Return the (x, y) coordinate for the center point of the cell that contains the specified text.  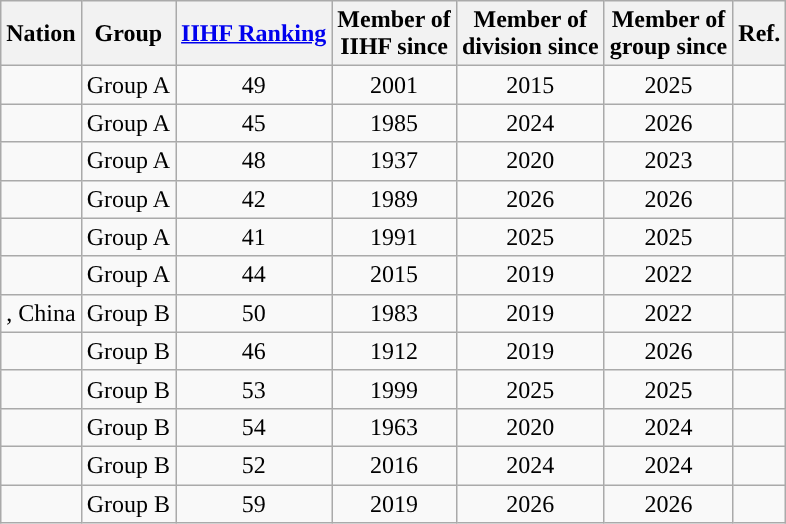
IIHF Ranking (254, 34)
1989 (394, 199)
52 (254, 465)
48 (254, 161)
53 (254, 389)
50 (254, 313)
2001 (394, 85)
54 (254, 427)
1985 (394, 123)
2016 (394, 465)
1937 (394, 161)
Ref. (760, 34)
1912 (394, 351)
Nation (41, 34)
Group (128, 34)
1999 (394, 389)
41 (254, 237)
1991 (394, 237)
49 (254, 85)
46 (254, 351)
Member ofdivision since (530, 34)
, China (41, 313)
59 (254, 503)
42 (254, 199)
Member ofgroup since (668, 34)
45 (254, 123)
44 (254, 275)
1963 (394, 427)
2023 (668, 161)
Member ofIIHF since (394, 34)
1983 (394, 313)
